Return [x, y] of the center of cell containing provided text 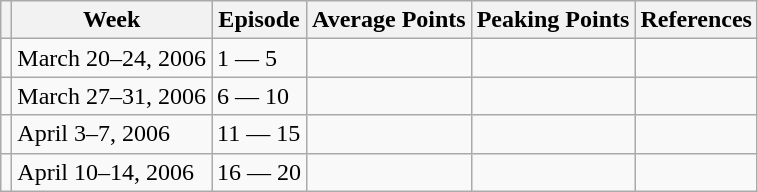
16 — 20 [260, 172]
Week [112, 20]
March 27–31, 2006 [112, 96]
March 20–24, 2006 [112, 58]
April 10–14, 2006 [112, 172]
Episode [260, 20]
11 — 15 [260, 134]
References [696, 20]
Average Points [390, 20]
1 — 5 [260, 58]
6 — 10 [260, 96]
Peaking Points [553, 20]
April 3–7, 2006 [112, 134]
